Determine the (x, y) coordinate at the center of the cell enclosing the given text.  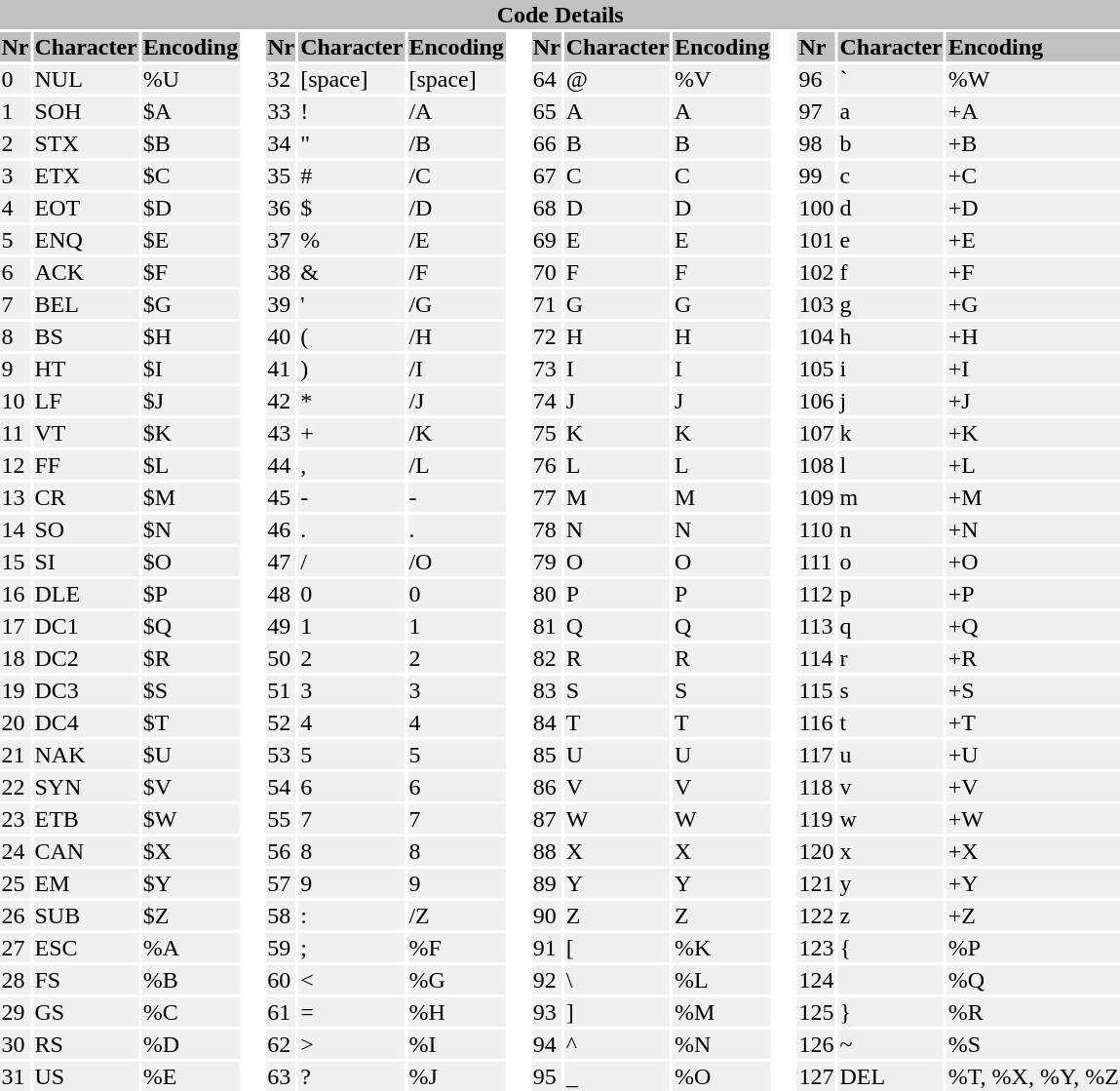
g (891, 304)
$R (190, 658)
83 (546, 690)
32 (281, 79)
%Q (1033, 980)
$V (190, 787)
30 (16, 1044)
37 (281, 240)
68 (546, 208)
79 (546, 562)
= (352, 1012)
100 (817, 208)
88 (546, 851)
81 (546, 626)
i (891, 369)
%N (722, 1044)
CAN (86, 851)
17 (16, 626)
90 (546, 916)
%U (190, 79)
SUB (86, 916)
86 (546, 787)
12 (16, 465)
m (891, 497)
92 (546, 980)
$G (190, 304)
53 (281, 755)
125 (817, 1012)
102 (817, 272)
98 (817, 143)
; (352, 948)
$W (190, 819)
* (352, 401)
105 (817, 369)
16 (16, 594)
$D (190, 208)
DC1 (86, 626)
76 (546, 465)
+Y (1033, 883)
+E (1033, 240)
%S (1033, 1044)
& (352, 272)
121 (817, 883)
%E (190, 1076)
$M (190, 497)
+J (1033, 401)
119 (817, 819)
%P (1033, 948)
38 (281, 272)
75 (546, 433)
VT (86, 433)
36 (281, 208)
/B (456, 143)
%J (456, 1076)
$H (190, 336)
127 (817, 1076)
80 (546, 594)
' (352, 304)
109 (817, 497)
77 (546, 497)
+B (1033, 143)
78 (546, 529)
SYN (86, 787)
87 (546, 819)
$T (190, 722)
$I (190, 369)
) (352, 369)
b (891, 143)
%W (1033, 79)
20 (16, 722)
y (891, 883)
$A (190, 111)
s (891, 690)
47 (281, 562)
$U (190, 755)
%K (722, 948)
$Y (190, 883)
107 (817, 433)
/K (456, 433)
o (891, 562)
+C (1033, 175)
HT (86, 369)
+X (1033, 851)
x (891, 851)
+K (1033, 433)
99 (817, 175)
24 (16, 851)
LF (86, 401)
123 (817, 948)
+L (1033, 465)
l (891, 465)
118 (817, 787)
120 (817, 851)
113 (817, 626)
62 (281, 1044)
$N (190, 529)
%V (722, 79)
n (891, 529)
SOH (86, 111)
59 (281, 948)
%L (722, 980)
US (86, 1076)
%T, %X, %Y, %Z (1033, 1076)
/G (456, 304)
25 (16, 883)
STX (86, 143)
$S (190, 690)
60 (281, 980)
21 (16, 755)
BEL (86, 304)
$C (190, 175)
% (352, 240)
122 (817, 916)
94 (546, 1044)
^ (617, 1044)
+P (1033, 594)
89 (546, 883)
# (352, 175)
ETB (86, 819)
+D (1033, 208)
%M (722, 1012)
! (352, 111)
+F (1033, 272)
101 (817, 240)
71 (546, 304)
e (891, 240)
56 (281, 851)
26 (16, 916)
GS (86, 1012)
DC2 (86, 658)
ETX (86, 175)
124 (817, 980)
/D (456, 208)
57 (281, 883)
$Z (190, 916)
%C (190, 1012)
h (891, 336)
%G (456, 980)
ACK (86, 272)
/H (456, 336)
40 (281, 336)
29 (16, 1012)
19 (16, 690)
+O (1033, 562)
+I (1033, 369)
~ (891, 1044)
49 (281, 626)
$B (190, 143)
108 (817, 465)
74 (546, 401)
34 (281, 143)
18 (16, 658)
q (891, 626)
$F (190, 272)
54 (281, 787)
45 (281, 497)
64 (546, 79)
$P (190, 594)
/I (456, 369)
} (891, 1012)
, (352, 465)
$K (190, 433)
" (352, 143)
41 (281, 369)
? (352, 1076)
95 (546, 1076)
< (352, 980)
/F (456, 272)
69 (546, 240)
23 (16, 819)
DC3 (86, 690)
22 (16, 787)
+N (1033, 529)
z (891, 916)
82 (546, 658)
/E (456, 240)
27 (16, 948)
14 (16, 529)
DLE (86, 594)
43 (281, 433)
NUL (86, 79)
85 (546, 755)
+A (1033, 111)
84 (546, 722)
[ (617, 948)
126 (817, 1044)
] (617, 1012)
_ (617, 1076)
c (891, 175)
65 (546, 111)
t (891, 722)
33 (281, 111)
%B (190, 980)
93 (546, 1012)
/A (456, 111)
10 (16, 401)
31 (16, 1076)
$O (190, 562)
67 (546, 175)
114 (817, 658)
72 (546, 336)
%O (722, 1076)
CR (86, 497)
97 (817, 111)
+Z (1033, 916)
110 (817, 529)
28 (16, 980)
%A (190, 948)
DEL (891, 1076)
+U (1033, 755)
66 (546, 143)
( (352, 336)
\ (617, 980)
NAK (86, 755)
RS (86, 1044)
44 (281, 465)
SI (86, 562)
96 (817, 79)
$L (190, 465)
DC4 (86, 722)
+V (1033, 787)
$J (190, 401)
+S (1033, 690)
` (891, 79)
/O (456, 562)
13 (16, 497)
35 (281, 175)
SO (86, 529)
> (352, 1044)
$X (190, 851)
%R (1033, 1012)
46 (281, 529)
116 (817, 722)
115 (817, 690)
: (352, 916)
r (891, 658)
39 (281, 304)
106 (817, 401)
k (891, 433)
48 (281, 594)
u (891, 755)
%H (456, 1012)
+W (1033, 819)
42 (281, 401)
f (891, 272)
70 (546, 272)
51 (281, 690)
63 (281, 1076)
+R (1033, 658)
FS (86, 980)
103 (817, 304)
FF (86, 465)
91 (546, 948)
52 (281, 722)
%I (456, 1044)
d (891, 208)
EM (86, 883)
/L (456, 465)
@ (617, 79)
15 (16, 562)
$Q (190, 626)
Code Details (560, 15)
112 (817, 594)
+T (1033, 722)
73 (546, 369)
+Q (1033, 626)
v (891, 787)
50 (281, 658)
+ (352, 433)
58 (281, 916)
EOT (86, 208)
+M (1033, 497)
104 (817, 336)
p (891, 594)
+G (1033, 304)
/ (352, 562)
BS (86, 336)
55 (281, 819)
ENQ (86, 240)
61 (281, 1012)
111 (817, 562)
11 (16, 433)
w (891, 819)
/Z (456, 916)
%F (456, 948)
117 (817, 755)
{ (891, 948)
$ (352, 208)
a (891, 111)
%D (190, 1044)
/C (456, 175)
$E (190, 240)
ESC (86, 948)
+H (1033, 336)
/J (456, 401)
j (891, 401)
